Find where the given text appears and provide that cell's center as (x, y) coordinate. 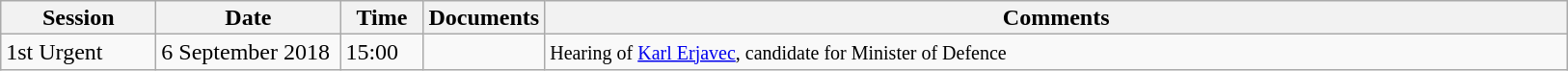
1st Urgent (79, 52)
6 September 2018 (249, 52)
Hearing of Karl Erjavec, candidate for Minister of Defence (1057, 52)
Date (249, 17)
Documents (484, 17)
15:00 (382, 52)
Time (382, 17)
Session (79, 17)
Comments (1057, 17)
